Provide the [x, y] coordinate of the cell's center where the given text is located.  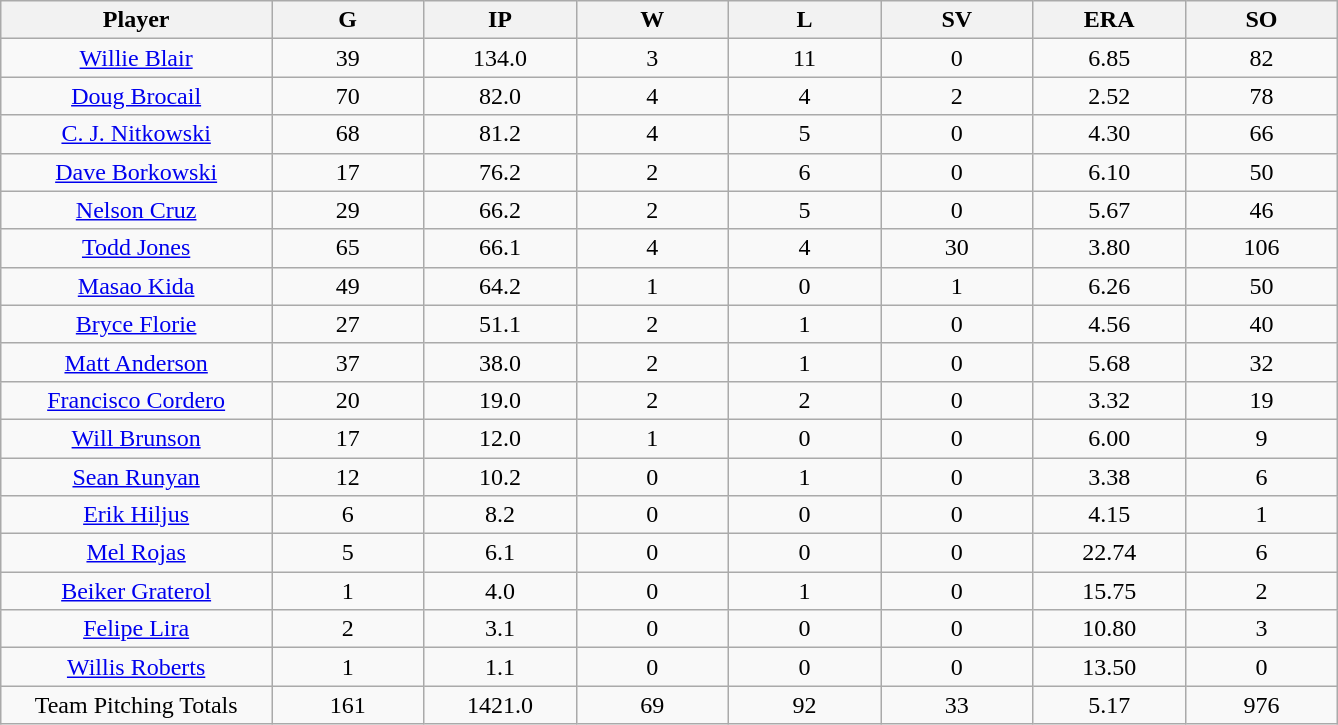
2.52 [1109, 96]
15.75 [1109, 591]
Mel Rojas [136, 553]
20 [348, 400]
40 [1261, 324]
Francisco Cordero [136, 400]
82 [1261, 58]
4.15 [1109, 515]
68 [348, 134]
32 [1261, 362]
Doug Brocail [136, 96]
Nelson Cruz [136, 210]
33 [957, 705]
Sean Runyan [136, 477]
4.0 [500, 591]
10.80 [1109, 629]
37 [348, 362]
49 [348, 286]
30 [957, 248]
Masao Kida [136, 286]
11 [804, 58]
4.56 [1109, 324]
46 [1261, 210]
39 [348, 58]
ERA [1109, 20]
6.10 [1109, 172]
70 [348, 96]
38.0 [500, 362]
Team Pitching Totals [136, 705]
22.74 [1109, 553]
4.30 [1109, 134]
82.0 [500, 96]
5.68 [1109, 362]
SV [957, 20]
Dave Borkowski [136, 172]
13.50 [1109, 667]
6.00 [1109, 438]
106 [1261, 248]
Willis Roberts [136, 667]
L [804, 20]
92 [804, 705]
3.38 [1109, 477]
65 [348, 248]
3.32 [1109, 400]
161 [348, 705]
Felipe Lira [136, 629]
12.0 [500, 438]
Beiker Graterol [136, 591]
19.0 [500, 400]
Player [136, 20]
66.1 [500, 248]
1.1 [500, 667]
29 [348, 210]
69 [652, 705]
W [652, 20]
3.80 [1109, 248]
6.1 [500, 553]
1421.0 [500, 705]
Erik Hiljus [136, 515]
Todd Jones [136, 248]
64.2 [500, 286]
Willie Blair [136, 58]
5.17 [1109, 705]
Matt Anderson [136, 362]
8.2 [500, 515]
IP [500, 20]
27 [348, 324]
6.85 [1109, 58]
6.26 [1109, 286]
76.2 [500, 172]
51.1 [500, 324]
10.2 [500, 477]
19 [1261, 400]
Will Brunson [136, 438]
5.67 [1109, 210]
66.2 [500, 210]
3.1 [500, 629]
12 [348, 477]
134.0 [500, 58]
Bryce Florie [136, 324]
SO [1261, 20]
9 [1261, 438]
976 [1261, 705]
78 [1261, 96]
66 [1261, 134]
C. J. Nitkowski [136, 134]
G [348, 20]
81.2 [500, 134]
